Identify which cell holds the provided text, then report its [X, Y] central coordinate. 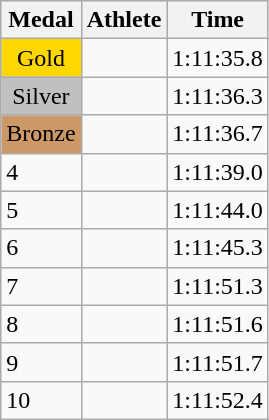
Time [218, 20]
1:11:51.7 [218, 362]
1:11:35.8 [218, 58]
1:11:44.0 [218, 210]
Bronze [41, 134]
10 [41, 400]
1:11:52.4 [218, 400]
9 [41, 362]
1:11:51.6 [218, 324]
1:11:36.3 [218, 96]
Athlete [124, 20]
1:11:51.3 [218, 286]
4 [41, 172]
1:11:45.3 [218, 248]
Gold [41, 58]
1:11:36.7 [218, 134]
1:11:39.0 [218, 172]
8 [41, 324]
6 [41, 248]
5 [41, 210]
Silver [41, 96]
Medal [41, 20]
7 [41, 286]
